From the cell containing the given text, extract its center point as [X, Y] coordinate. 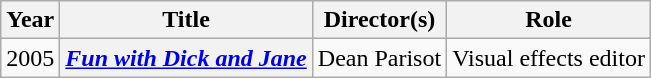
Title [186, 20]
Director(s) [379, 20]
Role [549, 20]
2005 [30, 58]
Fun with Dick and Jane [186, 58]
Visual effects editor [549, 58]
Dean Parisot [379, 58]
Year [30, 20]
